Return the [X, Y] coordinate for the center point of the cell that contains the specified text.  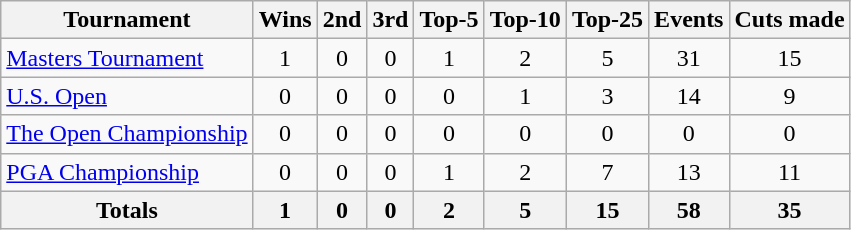
58 [689, 210]
Wins [285, 20]
2nd [342, 20]
The Open Championship [127, 134]
Tournament [127, 20]
31 [689, 58]
Top-10 [525, 20]
Totals [127, 210]
Top-5 [449, 20]
11 [790, 172]
14 [689, 96]
U.S. Open [127, 96]
Events [689, 20]
7 [607, 172]
13 [689, 172]
35 [790, 210]
Top-25 [607, 20]
Masters Tournament [127, 58]
9 [790, 96]
Cuts made [790, 20]
3rd [390, 20]
PGA Championship [127, 172]
3 [607, 96]
